Detect which cell encompasses the target text, then output its [X, Y] center coordinate. 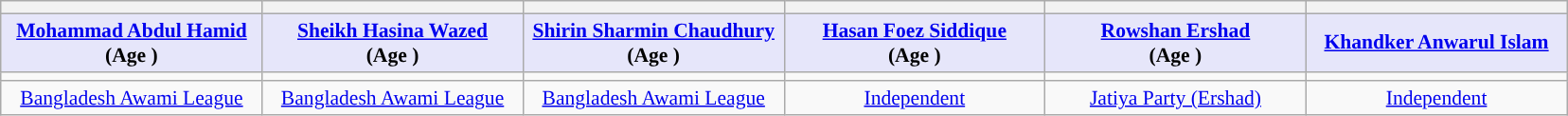
Sheikh Hasina Wazed(Age ) [393, 42]
Khandker Anwarul Islam [1436, 42]
Jatiya Party (Ershad) [1176, 99]
Rowshan Ershad(Age ) [1176, 42]
Mohammad Abdul Hamid(Age ) [132, 42]
Hasan Foez Siddique(Age ) [915, 42]
Shirin Sharmin Chaudhury(Age ) [653, 42]
